Identify which cell holds the provided text, then report its (X, Y) central coordinate. 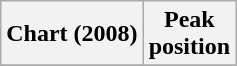
Peakposition (189, 34)
Chart (2008) (72, 34)
